Detect which cell encompasses the target text, then output its [X, Y] center coordinate. 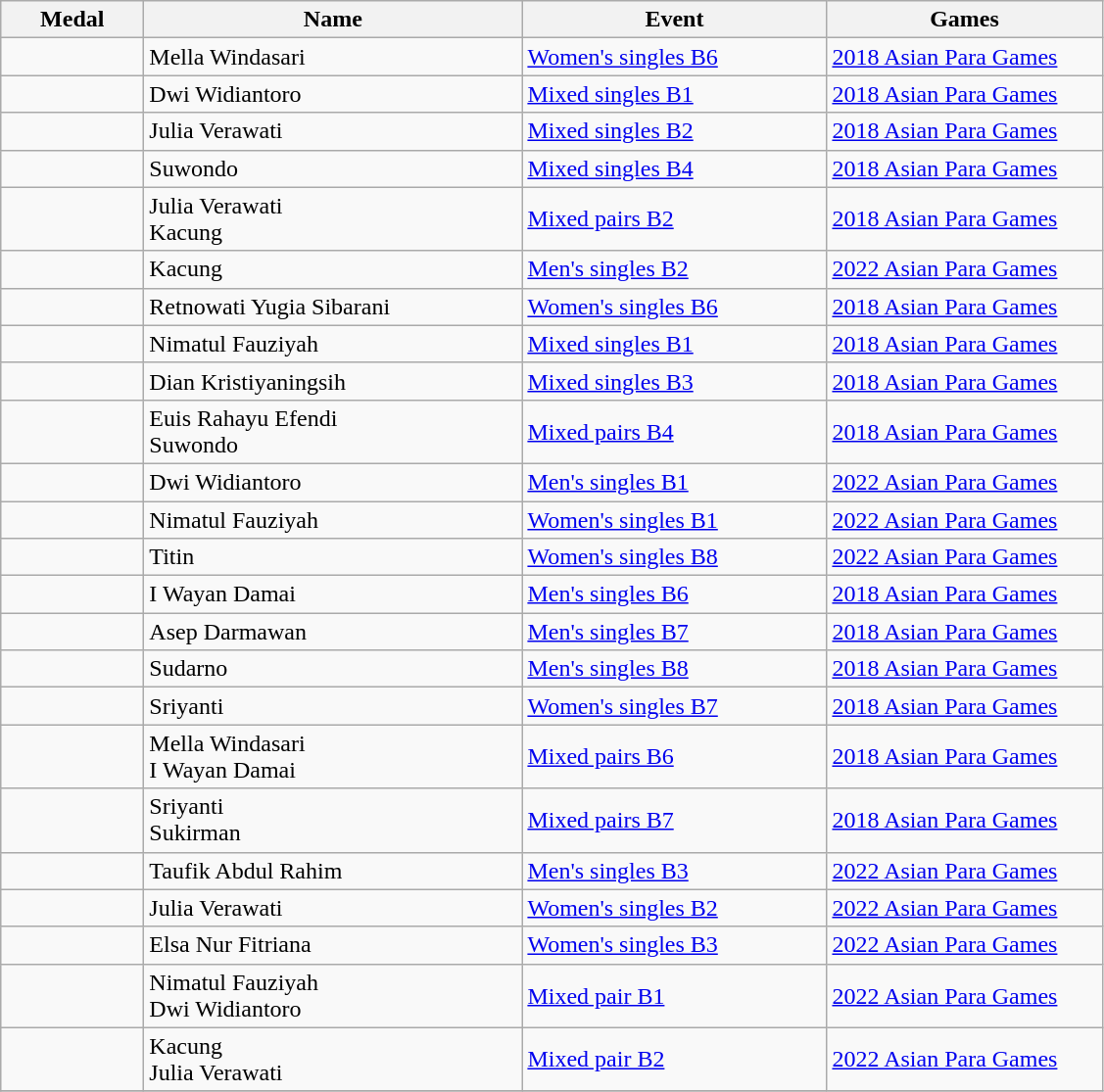
Men's singles B8 [674, 669]
Sriyanti Sukirman [333, 821]
Suwondo [333, 168]
Men's singles B1 [674, 482]
I Wayan Damai [333, 594]
Mixed pair B2 [674, 1060]
Kacung [333, 269]
Women's singles B8 [674, 557]
Men's singles B2 [674, 269]
Event [674, 20]
Medal [72, 20]
Euis Rahayu Efendi Suwondo [333, 431]
Mixed singles B2 [674, 131]
Mixed pairs B6 [674, 756]
Women's singles B1 [674, 520]
Men's singles B3 [674, 871]
Mella Windasari [333, 57]
Women's singles B7 [674, 706]
Julia Verawati Kacung [333, 219]
Taufik Abdul Rahim [333, 871]
Men's singles B7 [674, 632]
Men's singles B6 [674, 594]
Retnowati Yugia Sibarani [333, 307]
Elsa Nur Fitriana [333, 945]
Name [333, 20]
Dian Kristiyaningsih [333, 381]
Mixed singles B4 [674, 168]
Women's singles B2 [674, 908]
Titin [333, 557]
Sudarno [333, 669]
Asep Darmawan [333, 632]
Mixed pairs B4 [674, 431]
Mixed pairs B2 [674, 219]
Mixed pair B1 [674, 995]
Nimatul Fauziyah Dwi Widiantoro [333, 995]
Mixed singles B3 [674, 381]
Kacung Julia Verawati [333, 1060]
Games [964, 20]
Women's singles B3 [674, 945]
Mixed pairs B7 [674, 821]
Sriyanti [333, 706]
Mella Windasari I Wayan Damai [333, 756]
